Determine the (X, Y) coordinate at the center of the cell enclosing the given text.  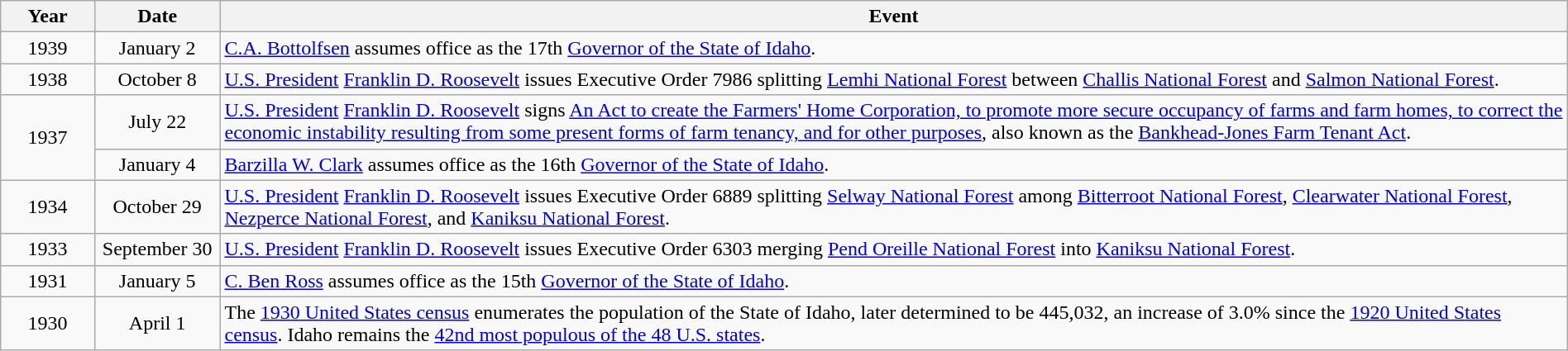
January 4 (157, 164)
1933 (48, 249)
1938 (48, 79)
January 2 (157, 48)
October 29 (157, 206)
Barzilla W. Clark assumes office as the 16th Governor of the State of Idaho. (893, 164)
1931 (48, 281)
Event (893, 17)
C. Ben Ross assumes office as the 15th Governor of the State of Idaho. (893, 281)
January 5 (157, 281)
April 1 (157, 324)
U.S. President Franklin D. Roosevelt issues Executive Order 6303 merging Pend Oreille National Forest into Kaniksu National Forest. (893, 249)
September 30 (157, 249)
October 8 (157, 79)
C.A. Bottolfsen assumes office as the 17th Governor of the State of Idaho. (893, 48)
July 22 (157, 122)
1930 (48, 324)
Date (157, 17)
1937 (48, 137)
1939 (48, 48)
1934 (48, 206)
Year (48, 17)
